Provide the (X, Y) coordinate of the cell's center where the given text is located.  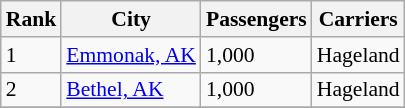
1 (32, 55)
2 (32, 90)
Bethel, AK (131, 90)
Emmonak, AK (131, 55)
City (131, 19)
Carriers (358, 19)
Passengers (256, 19)
Rank (32, 19)
